Scan for the cell matching the given text and deliver its [X, Y] coordinate at center. 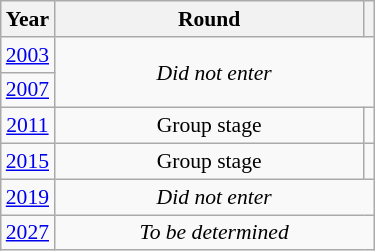
2007 [28, 90]
2011 [28, 126]
2027 [28, 233]
2015 [28, 162]
2003 [28, 55]
Round [209, 19]
2019 [28, 197]
Year [28, 19]
To be determined [214, 233]
